Identify which cell holds the provided text, then report its [X, Y] central coordinate. 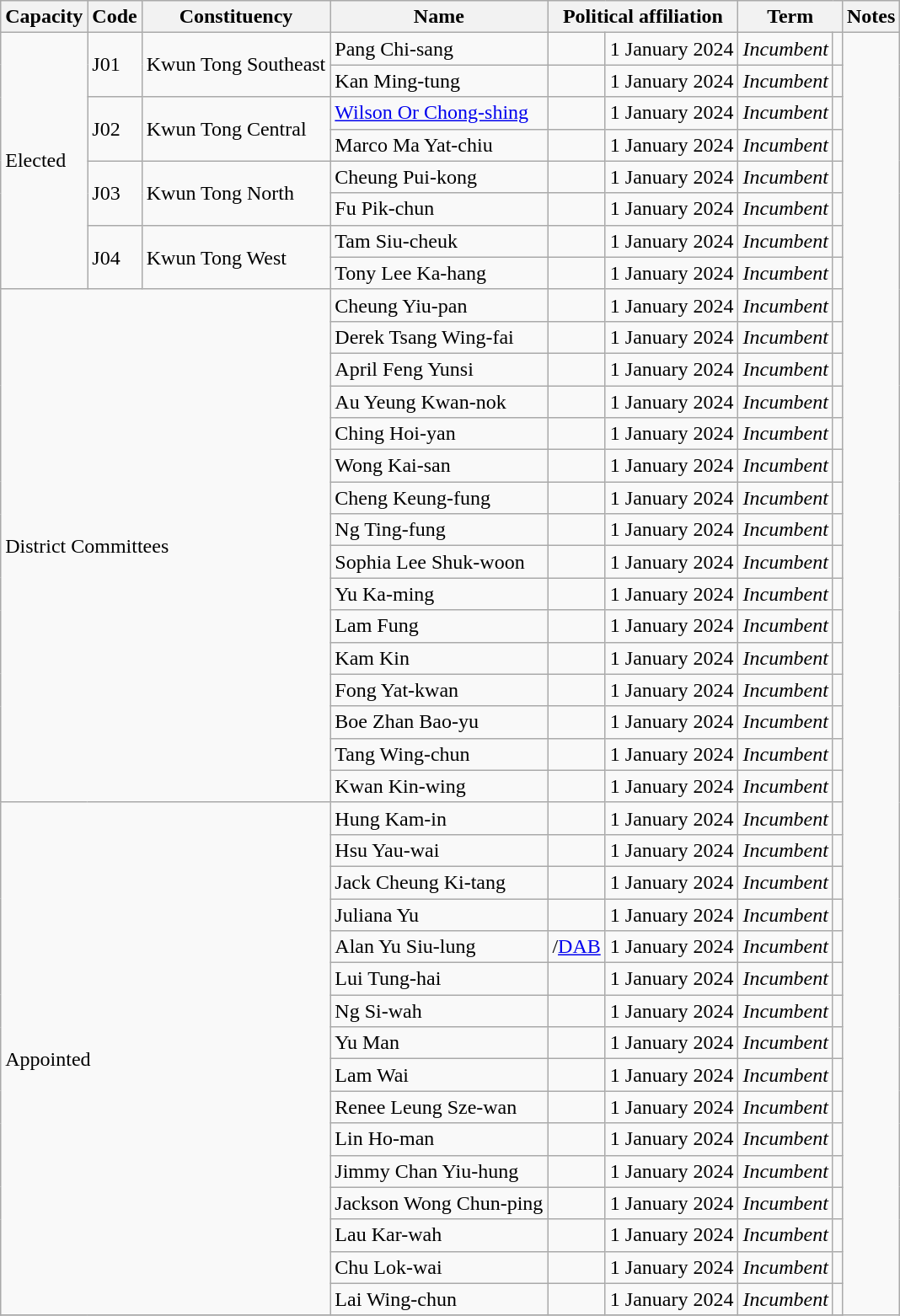
Cheng Keung-fung [439, 498]
Wilson Or Chong-shing [439, 113]
April Feng Yunsi [439, 369]
Kwun Tong North [236, 193]
Jack Cheung Ki-tang [439, 882]
Ng Si-wah [439, 1011]
Tam Siu-cheuk [439, 241]
Lau Kar-wah [439, 1235]
Tony Lee Ka-hang [439, 273]
Fu Pik-chun [439, 209]
Elected [44, 161]
Yu Ka-ming [439, 594]
Alan Yu Siu-lung [439, 947]
Kwan Kin-wing [439, 786]
Hsu Yau-wai [439, 850]
Notes [871, 17]
Name [439, 17]
Constituency [236, 17]
Chu Lok-wai [439, 1267]
Appointed [165, 1058]
Ng Ting-fung [439, 530]
Lui Tung-hai [439, 979]
Kwun Tong Central [236, 129]
Capacity [44, 17]
Hung Kam-in [439, 818]
Lam Wai [439, 1075]
Derek Tsang Wing-fai [439, 337]
Cheung Yiu-pan [439, 305]
Political affiliation [643, 17]
Kwun Tong Southeast [236, 65]
J03 [115, 193]
Jackson Wong Chun-ping [439, 1203]
Wong Kai-san [439, 466]
Renee Leung Sze-wan [439, 1107]
Pang Chi-sang [439, 49]
District Committees [165, 546]
Yu Man [439, 1043]
J04 [115, 257]
Term [790, 17]
Sophia Lee Shuk-woon [439, 562]
Marco Ma Yat-chiu [439, 145]
Lam Fung [439, 626]
/DAB [576, 947]
Lai Wing-chun [439, 1299]
Tang Wing-chun [439, 754]
Kwun Tong West [236, 257]
J01 [115, 65]
Ching Hoi-yan [439, 434]
Code [115, 17]
Kan Ming-tung [439, 81]
Fong Yat-kwan [439, 690]
Juliana Yu [439, 914]
Au Yeung Kwan-nok [439, 402]
J02 [115, 129]
Jimmy Chan Yiu-hung [439, 1171]
Cheung Pui-kong [439, 177]
Lin Ho-man [439, 1139]
Boe Zhan Bao-yu [439, 722]
Kam Kin [439, 658]
